Capture the cell that displays the provided text and extract its (x, y) central coordinate. 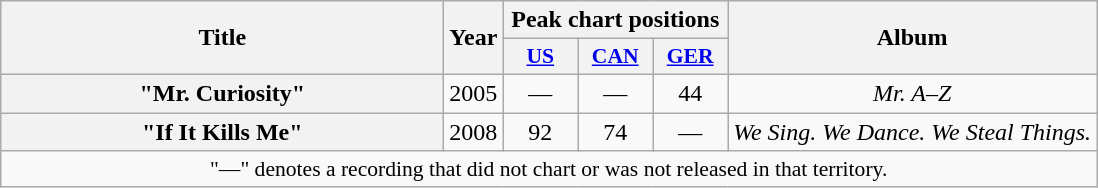
Year (474, 38)
92 (540, 131)
2005 (474, 93)
Title (222, 38)
2008 (474, 131)
GER (690, 57)
Album (912, 38)
44 (690, 93)
74 (616, 131)
CAN (616, 57)
Peak chart positions (616, 20)
Mr. A–Z (912, 93)
"If It Kills Me" (222, 131)
We Sing. We Dance. We Steal Things. (912, 131)
US (540, 57)
"—" denotes a recording that did not chart or was not released in that territory. (549, 169)
"Mr. Curiosity" (222, 93)
